Find where the given text appears and provide that cell's center as (x, y) coordinate. 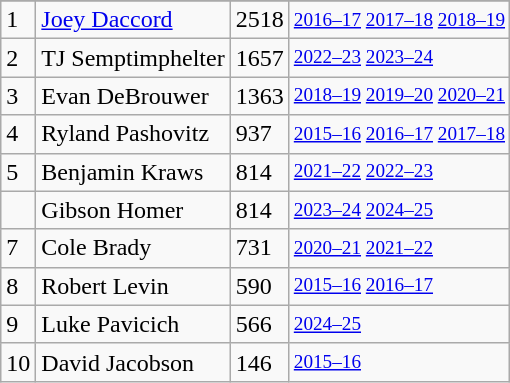
Cole Brady (133, 248)
7 (18, 248)
2518 (260, 20)
TJ Semptimphelter (133, 58)
Evan DeBrouwer (133, 96)
Ryland Pashovitz (133, 134)
4 (18, 134)
1363 (260, 96)
2024–25 (399, 324)
2022–23 2023–24 (399, 58)
566 (260, 324)
9 (18, 324)
5 (18, 172)
2020–21 2021–22 (399, 248)
2015–16 (399, 362)
146 (260, 362)
Benjamin Kraws (133, 172)
590 (260, 286)
3 (18, 96)
Luke Pavicich (133, 324)
2 (18, 58)
2015–16 2016–17 (399, 286)
10 (18, 362)
2018–19 2019–20 2020–21 (399, 96)
Joey Daccord (133, 20)
2023–24 2024–25 (399, 210)
1657 (260, 58)
937 (260, 134)
8 (18, 286)
2015–16 2016–17 2017–18 (399, 134)
731 (260, 248)
2021–22 2022–23 (399, 172)
Gibson Homer (133, 210)
1 (18, 20)
David Jacobson (133, 362)
Robert Levin (133, 286)
2016–17 2017–18 2018–19 (399, 20)
